Detect which cell encompasses the target text, then output its [X, Y] center coordinate. 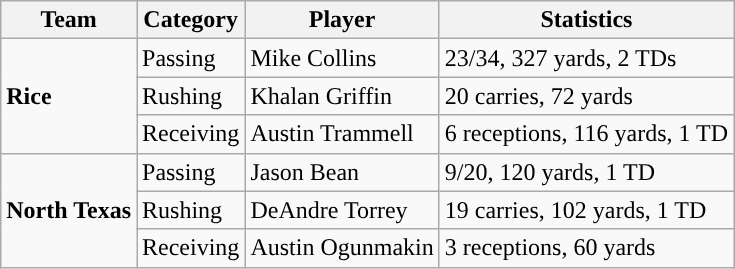
Mike Collins [342, 58]
Austin Trammell [342, 134]
20 carries, 72 yards [586, 96]
6 receptions, 116 yards, 1 TD [586, 134]
Statistics [586, 20]
19 carries, 102 yards, 1 TD [586, 210]
Austin Ogunmakin [342, 248]
Khalan Griffin [342, 96]
9/20, 120 yards, 1 TD [586, 172]
Player [342, 20]
3 receptions, 60 yards [586, 248]
23/34, 327 yards, 2 TDs [586, 58]
DeAndre Torrey [342, 210]
Team [69, 20]
Jason Bean [342, 172]
North Texas [69, 210]
Category [190, 20]
Rice [69, 96]
